Find where the given text appears and provide that cell's center as (x, y) coordinate. 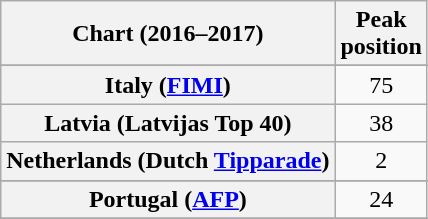
75 (381, 85)
Portugal (AFP) (168, 199)
24 (381, 199)
Latvia (Latvijas Top 40) (168, 123)
Netherlands (Dutch Tipparade) (168, 161)
38 (381, 123)
Chart (2016–2017) (168, 34)
Peakposition (381, 34)
Italy (FIMI) (168, 85)
2 (381, 161)
